For the text-containing cell, return its midpoint in (x, y) coordinate format. 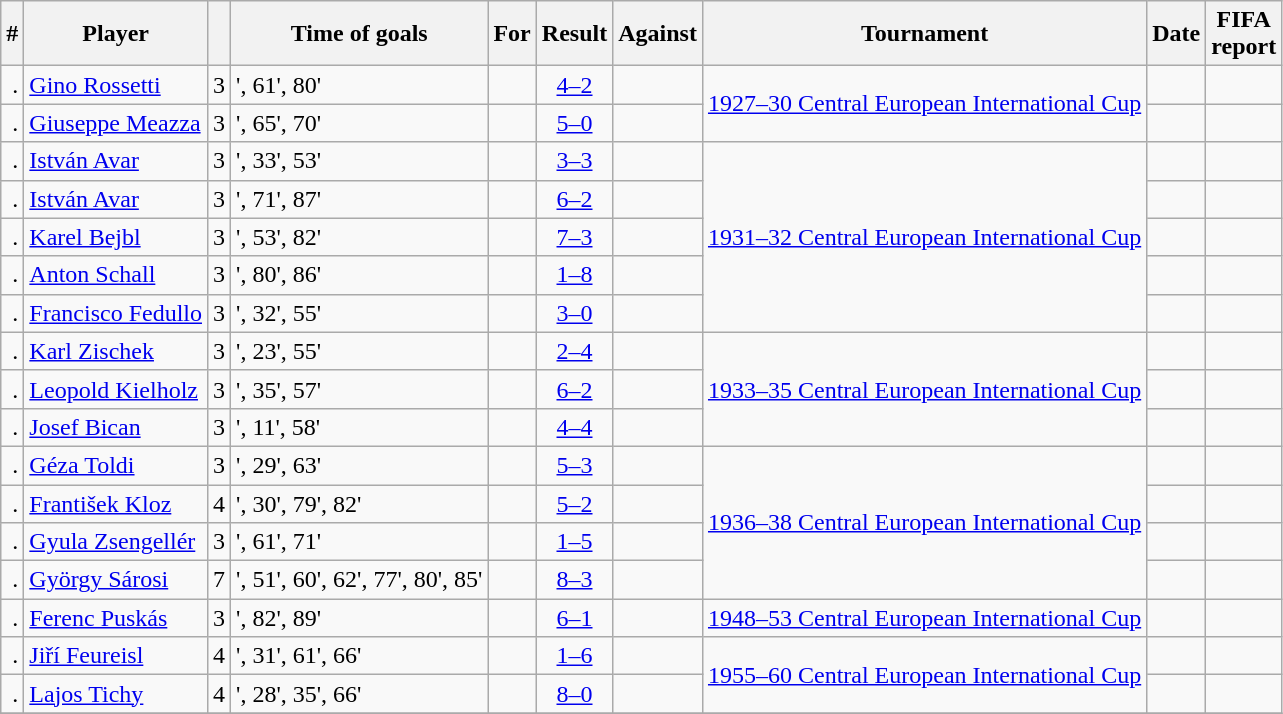
2–4 (574, 351)
', 65', 70' (360, 123)
1955–60 Central European International Cup (924, 675)
', 82', 89' (360, 618)
3–0 (574, 313)
', 23', 55' (360, 351)
For (512, 34)
1948–53 Central European International Cup (924, 618)
Géza Toldi (116, 465)
Date (1176, 34)
Against (658, 34)
György Sárosi (116, 580)
7 (220, 580)
Time of goals (360, 34)
1–8 (574, 275)
', 51', 60', 62', 77', 80', 85' (360, 580)
Karel Bejbl (116, 237)
', 61', 80' (360, 85)
1–6 (574, 656)
Gino Rossetti (116, 85)
5–3 (574, 465)
FIFAreport (1244, 34)
', 35', 57' (360, 389)
Karl Zischek (116, 351)
4–4 (574, 427)
', 11', 58' (360, 427)
', 71', 87' (360, 199)
', 29', 63' (360, 465)
Leopold Kielholz (116, 389)
5–2 (574, 503)
Player (116, 34)
# (12, 34)
Josef Bican (116, 427)
1936–38 Central European International Cup (924, 522)
', 32', 55' (360, 313)
Tournament (924, 34)
1–5 (574, 542)
', 30', 79', 82' (360, 503)
', 61', 71' (360, 542)
Anton Schall (116, 275)
', 28', 35', 66' (360, 694)
6–1 (574, 618)
1931–32 Central European International Cup (924, 237)
', 31', 61', 66' (360, 656)
1933–35 Central European International Cup (924, 389)
Giuseppe Meazza (116, 123)
', 53', 82' (360, 237)
František Kloz (116, 503)
Francisco Fedullo (116, 313)
Gyula Zsengellér (116, 542)
7–3 (574, 237)
5–0 (574, 123)
4–2 (574, 85)
Lajos Tichy (116, 694)
Result (574, 34)
8–3 (574, 580)
3–3 (574, 161)
8–0 (574, 694)
Ferenc Puskás (116, 618)
', 33', 53' (360, 161)
1927–30 Central European International Cup (924, 104)
', 80', 86' (360, 275)
Jiří Feureisl (116, 656)
